From the cell containing the given text, extract its center point as (x, y) coordinate. 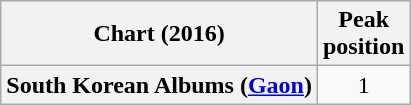
Chart (2016) (160, 34)
South Korean Albums (Gaon) (160, 85)
Peakposition (363, 34)
1 (363, 85)
